For the text-containing cell, return its midpoint in (X, Y) coordinate format. 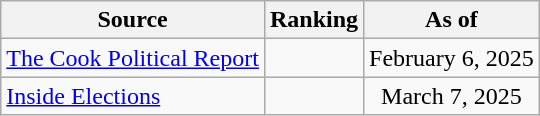
Source (133, 20)
As of (452, 20)
Inside Elections (133, 96)
March 7, 2025 (452, 96)
February 6, 2025 (452, 58)
Ranking (314, 20)
The Cook Political Report (133, 58)
